Identify which cell holds the provided text, then report its [x, y] central coordinate. 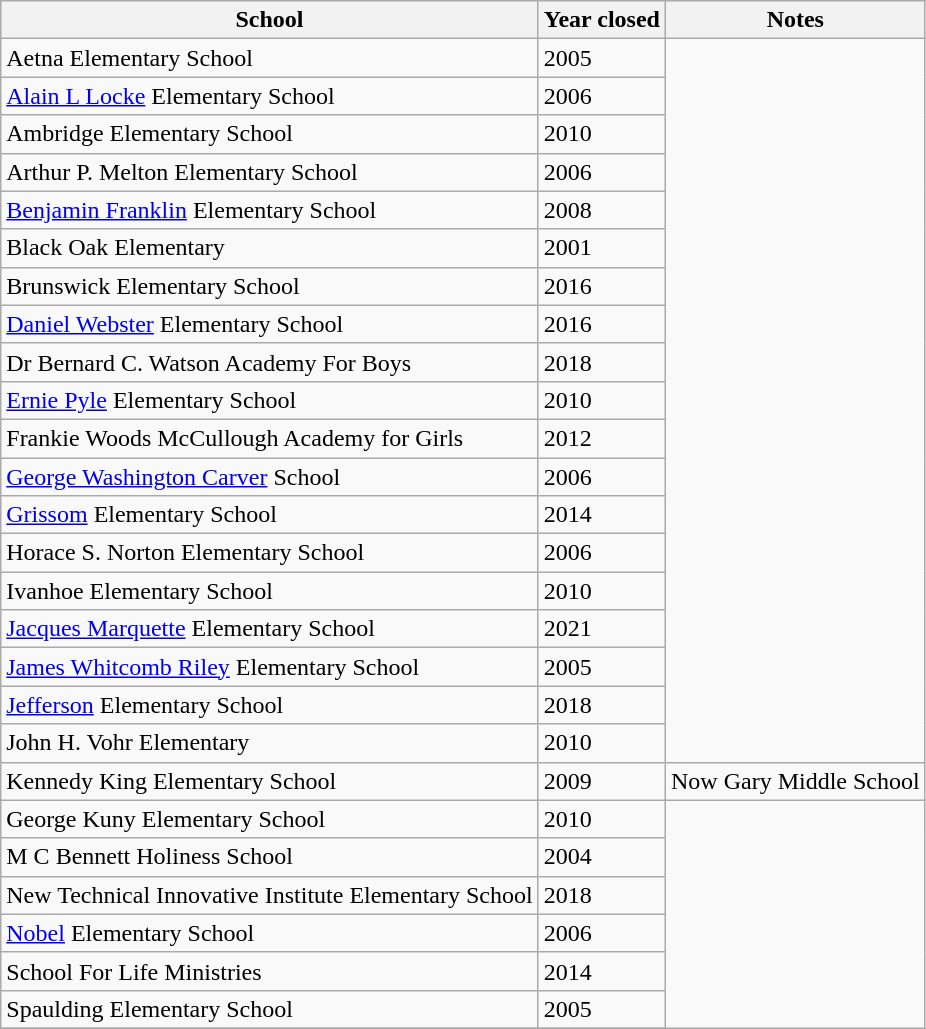
Spaulding Elementary School [270, 1009]
Brunswick Elementary School [270, 286]
Alain L Locke Elementary School [270, 96]
Daniel Webster Elementary School [270, 324]
School [270, 20]
Now Gary Middle School [795, 781]
Notes [795, 20]
2001 [602, 248]
2012 [602, 438]
M C Bennett Holiness School [270, 857]
Arthur P. Melton Elementary School [270, 172]
2009 [602, 781]
John H. Vohr Elementary [270, 743]
2004 [602, 857]
Jefferson Elementary School [270, 705]
School For Life Ministries [270, 971]
Ernie Pyle Elementary School [270, 400]
James Whitcomb Riley Elementary School [270, 667]
Benjamin Franklin Elementary School [270, 210]
George Washington Carver School [270, 477]
Nobel Elementary School [270, 933]
George Kuny Elementary School [270, 819]
Kennedy King Elementary School [270, 781]
Frankie Woods McCullough Academy for Girls [270, 438]
2021 [602, 629]
Grissom Elementary School [270, 515]
Jacques Marquette Elementary School [270, 629]
Ambridge Elementary School [270, 134]
Ivanhoe Elementary School [270, 591]
2008 [602, 210]
Dr Bernard C. Watson Academy For Boys [270, 362]
Year closed [602, 20]
Black Oak Elementary [270, 248]
Horace S. Norton Elementary School [270, 553]
Aetna Elementary School [270, 58]
New Technical Innovative Institute Elementary School [270, 895]
